Find where the given text appears and provide that cell's center as [X, Y] coordinate. 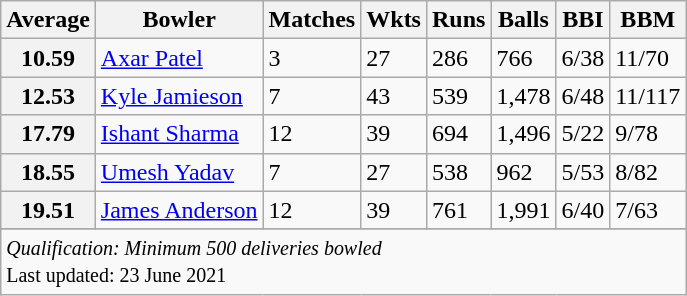
Wkts [394, 20]
539 [458, 96]
962 [524, 172]
761 [458, 210]
BBI [583, 20]
Kyle Jamieson [179, 96]
538 [458, 172]
Axar Patel [179, 58]
Average [48, 20]
1,991 [524, 210]
6/38 [583, 58]
5/22 [583, 134]
9/78 [648, 134]
3 [312, 58]
11/117 [648, 96]
8/82 [648, 172]
1,496 [524, 134]
1,478 [524, 96]
BBM [648, 20]
Matches [312, 20]
Ishant Sharma [179, 134]
Bowler [179, 20]
12.53 [48, 96]
6/40 [583, 210]
5/53 [583, 172]
10.59 [48, 58]
Balls [524, 20]
43 [394, 96]
7/63 [648, 210]
286 [458, 58]
18.55 [48, 172]
Umesh Yadav [179, 172]
19.51 [48, 210]
694 [458, 134]
6/48 [583, 96]
766 [524, 58]
Runs [458, 20]
James Anderson [179, 210]
Qualification: Minimum 500 deliveries bowledLast updated: 23 June 2021 [344, 262]
11/70 [648, 58]
17.79 [48, 134]
